Identify which cell holds the provided text, then report its (X, Y) central coordinate. 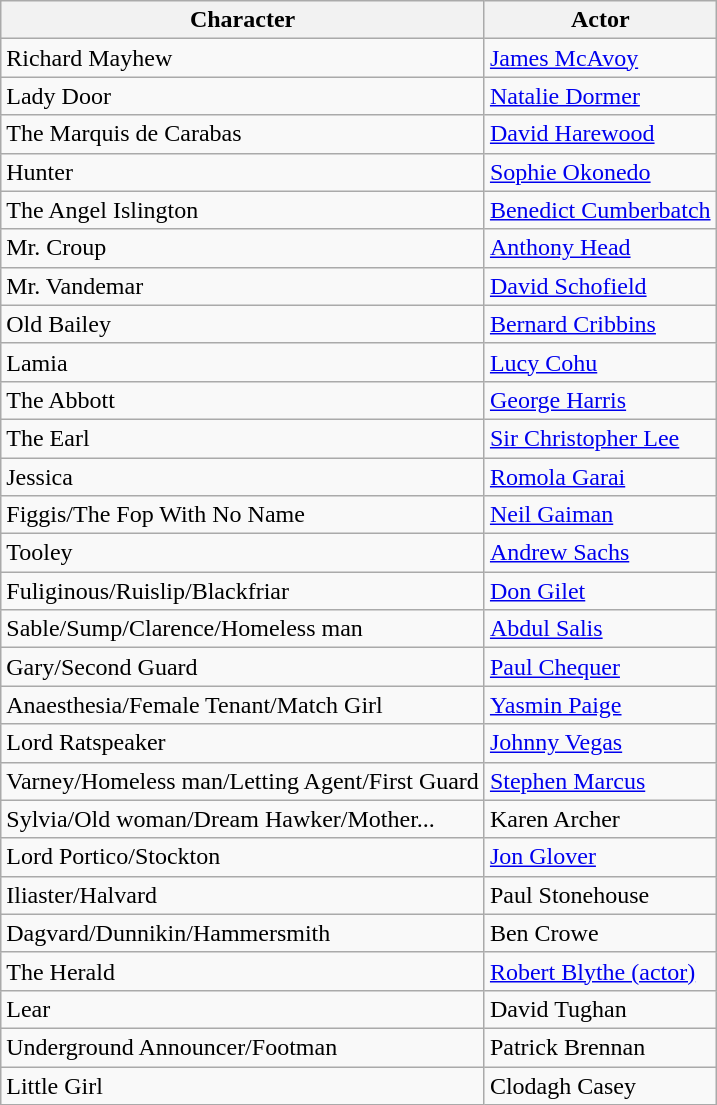
Jessica (243, 477)
Lucy Cohu (600, 362)
David Harewood (600, 134)
Actor (600, 20)
Mr. Croup (243, 248)
Paul Chequer (600, 667)
George Harris (600, 400)
Don Gilet (600, 591)
The Herald (243, 971)
The Earl (243, 438)
Sable/Sump/Clarence/Homeless man (243, 629)
Mr. Vandemar (243, 286)
Benedict Cumberbatch (600, 210)
David Schofield (600, 286)
Richard Mayhew (243, 58)
Varney/Homeless man/Letting Agent/First Guard (243, 781)
Neil Gaiman (600, 515)
David Tughan (600, 1009)
Abdul Salis (600, 629)
Johnny Vegas (600, 743)
Little Girl (243, 1085)
Fuliginous/Ruislip/Blackfriar (243, 591)
Lamia (243, 362)
Clodagh Casey (600, 1085)
Anthony Head (600, 248)
Sir Christopher Lee (600, 438)
Figgis/The Fop With No Name (243, 515)
Old Bailey (243, 324)
Karen Archer (600, 819)
The Abbott (243, 400)
Stephen Marcus (600, 781)
Character (243, 20)
Paul Stonehouse (600, 895)
Iliaster/Halvard (243, 895)
Lear (243, 1009)
Sophie Okonedo (600, 172)
Lord Ratspeaker (243, 743)
Jon Glover (600, 857)
Romola Garai (600, 477)
The Marquis de Carabas (243, 134)
James McAvoy (600, 58)
Bernard Cribbins (600, 324)
Yasmin Paige (600, 705)
Ben Crowe (600, 933)
Lady Door (243, 96)
Sylvia/Old woman/Dream Hawker/Mother... (243, 819)
Natalie Dormer (600, 96)
Gary/Second Guard (243, 667)
Robert Blythe (actor) (600, 971)
The Angel Islington (243, 210)
Hunter (243, 172)
Dagvard/Dunnikin/Hammersmith (243, 933)
Tooley (243, 553)
Anaesthesia/Female Tenant/Match Girl (243, 705)
Lord Portico/Stockton (243, 857)
Patrick Brennan (600, 1047)
Andrew Sachs (600, 553)
Underground Announcer/Footman (243, 1047)
